For the text-containing cell, return its midpoint in (X, Y) coordinate format. 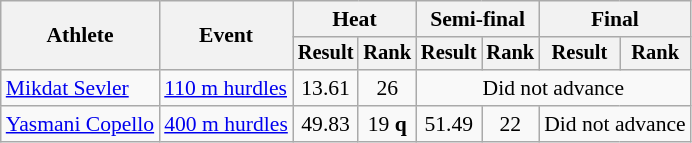
22 (511, 124)
Event (226, 36)
19 q (387, 124)
49.83 (326, 124)
Heat (354, 19)
110 m hurdles (226, 88)
Athlete (80, 36)
13.61 (326, 88)
26 (387, 88)
Yasmani Copello (80, 124)
51.49 (449, 124)
Semi-final (478, 19)
Mikdat Sevler (80, 88)
Final (615, 19)
400 m hurdles (226, 124)
